Detect which cell encompasses the target text, then output its [X, Y] center coordinate. 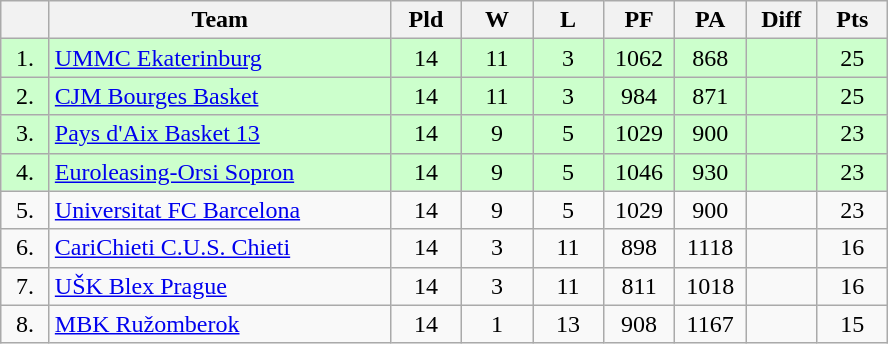
UMMC Ekaterinburg [220, 58]
2. [26, 96]
Universitat FC Barcelona [220, 210]
5. [26, 210]
Team [220, 20]
868 [710, 58]
CariChieti C.U.S. Chieti [220, 248]
7. [26, 286]
Pays d'Aix Basket 13 [220, 134]
15 [852, 324]
1046 [640, 172]
W [496, 20]
984 [640, 96]
Diff [782, 20]
L [568, 20]
898 [640, 248]
PA [710, 20]
3. [26, 134]
CJM Bourges Basket [220, 96]
MBK Ružomberok [220, 324]
4. [26, 172]
1018 [710, 286]
1. [26, 58]
PF [640, 20]
811 [640, 286]
8. [26, 324]
Pld [426, 20]
1167 [710, 324]
1 [496, 324]
871 [710, 96]
1062 [640, 58]
930 [710, 172]
UŠK Blex Prague [220, 286]
1118 [710, 248]
13 [568, 324]
Pts [852, 20]
908 [640, 324]
6. [26, 248]
Euroleasing-Orsi Sopron [220, 172]
